For the text-containing cell, return its midpoint in (x, y) coordinate format. 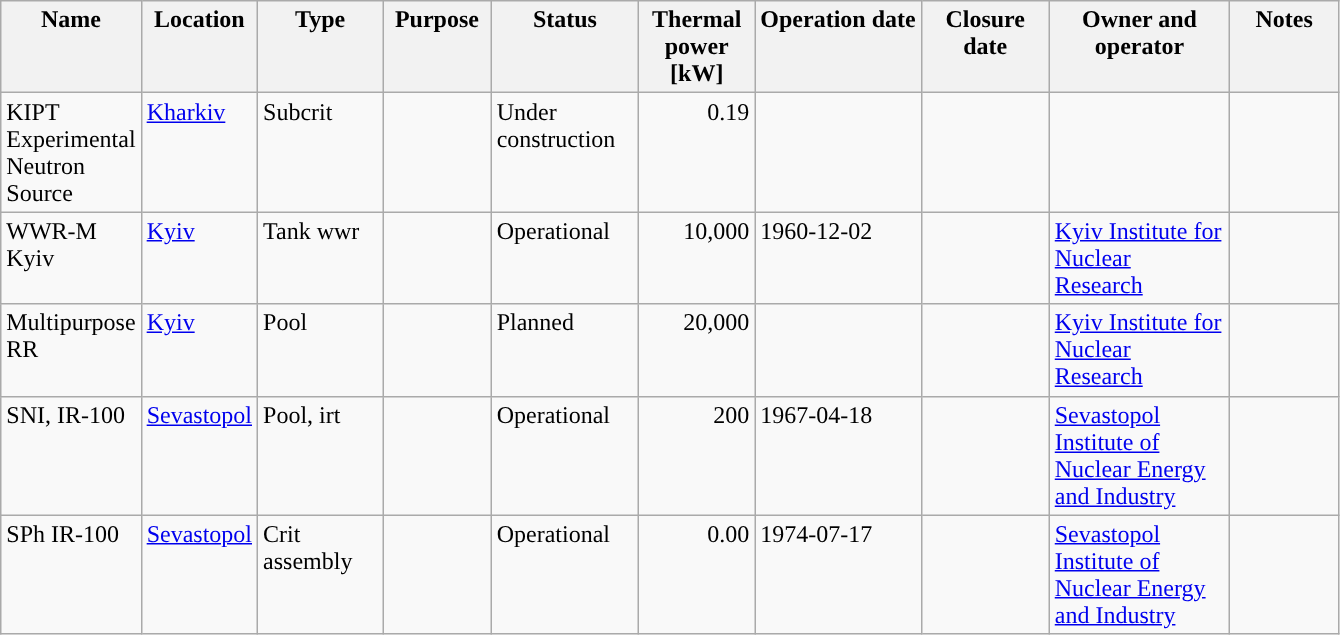
SPh IR-100 (71, 574)
Closure date (985, 47)
Thermal power [kW] (697, 47)
Owner and operator (1140, 47)
Pool (320, 350)
Subcrit (320, 152)
SNI, IR-100 (71, 456)
WWR-M Kyiv (71, 258)
10,000 (697, 258)
Status (565, 47)
20,000 (697, 350)
Location (199, 47)
Type (320, 47)
Name (71, 47)
Tank wwr (320, 258)
Crit assembly (320, 574)
Under construction (565, 152)
KIPT Experimental Neutron Source (71, 152)
1960-12-02 (838, 258)
Operation date (838, 47)
1974-07-17 (838, 574)
Notes (1284, 47)
1967-04-18 (838, 456)
0.19 (697, 152)
0.00 (697, 574)
Planned (565, 350)
Pool, irt (320, 456)
Purpose (438, 47)
200 (697, 456)
Multipurpose RR (71, 350)
Kharkiv (199, 152)
